Determine the (X, Y) coordinate at the center of the cell enclosing the given text.  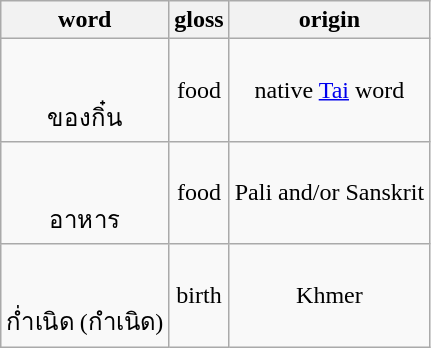
ของกิ๋น (85, 90)
word (85, 20)
ก่ำเนิด (กำเนิด) (85, 296)
Khmer (329, 296)
origin (329, 20)
gloss (199, 20)
อาหาร (85, 192)
birth (199, 296)
Pali and/or Sanskrit (329, 192)
native Tai word (329, 90)
